Provide the [X, Y] coordinate of the cell's center where the given text is located.  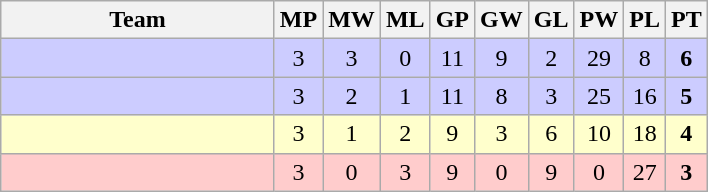
ML [405, 20]
27 [645, 172]
MP [298, 20]
GP [452, 20]
Team [138, 20]
GL [551, 20]
GW [502, 20]
PW [599, 20]
4 [687, 134]
18 [645, 134]
MW [352, 20]
16 [645, 96]
5 [687, 96]
10 [599, 134]
29 [599, 58]
PT [687, 20]
PL [645, 20]
25 [599, 96]
